Extract the [X, Y] coordinate from the center of the cell holding the provided text.  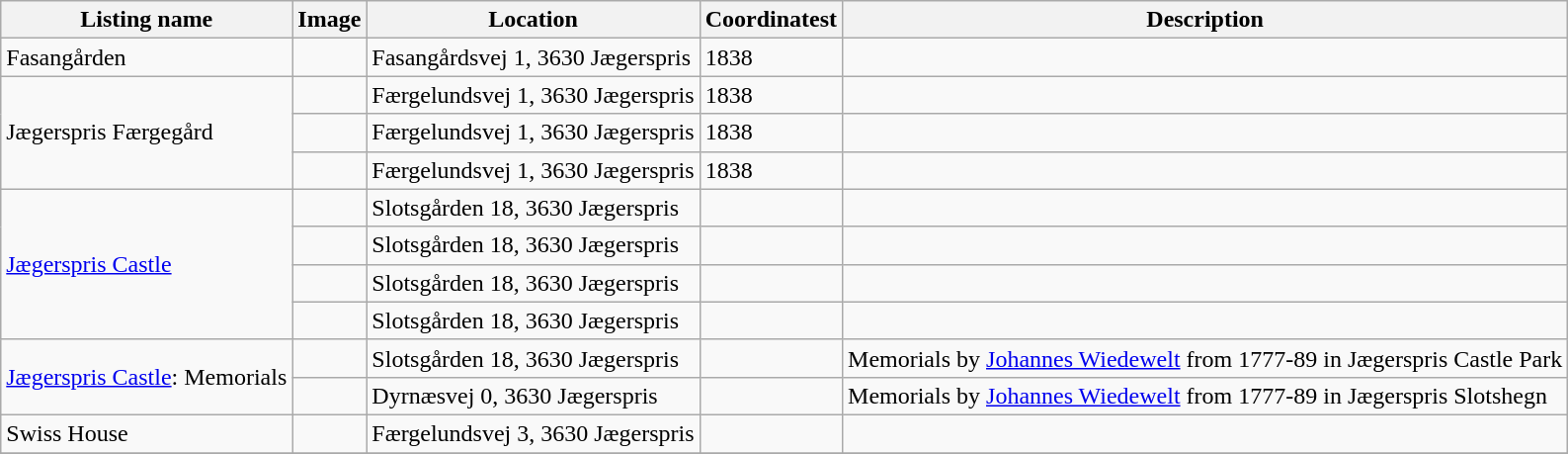
Image [330, 20]
Listing name [146, 20]
Dyrnæsvej 0, 3630 Jægerspris [534, 396]
Description [1205, 20]
Memorials by Johannes Wiedewelt from 1777-89 in Jægerspris Castle Park [1205, 358]
Jægerspris Castle: Memorials [146, 377]
Færgelundsvej 3, 3630 Jægerspris [534, 433]
Memorials by Johannes Wiedewelt from 1777-89 in Jægerspris Slotshegn [1205, 396]
Location [534, 20]
Coordinatest [771, 20]
Jægerspris Castle [146, 264]
Jægerspris Færgegård [146, 133]
Fasangårdsvej 1, 3630 Jægerspris [534, 57]
Swiss House [146, 433]
Fasangården [146, 57]
